Return (x, y) of the center of cell containing provided text 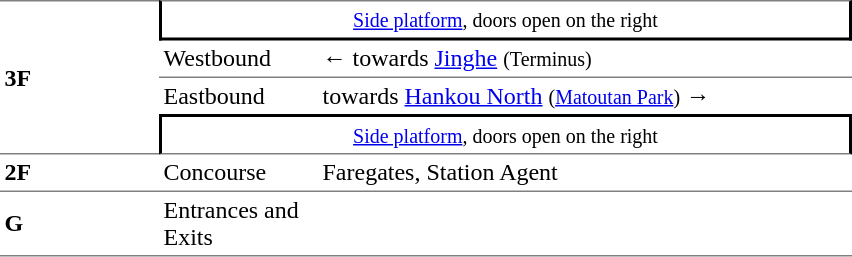
Eastbound (238, 95)
Faregates, Station Agent (585, 173)
Entrances and Exits (238, 224)
Westbound (238, 58)
G (80, 224)
← towards Jinghe (Terminus) (585, 58)
towards Hankou North (Matoutan Park) → (585, 95)
Concourse (238, 173)
3F (80, 77)
2F (80, 173)
